Extract the [x, y] coordinate from the center of the cell holding the provided text.  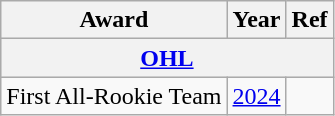
First All-Rookie Team [114, 96]
Year [256, 20]
Ref [310, 20]
Award [114, 20]
OHL [167, 58]
2024 [256, 96]
